Scan for the cell matching the given text and deliver its (X, Y) coordinate at center. 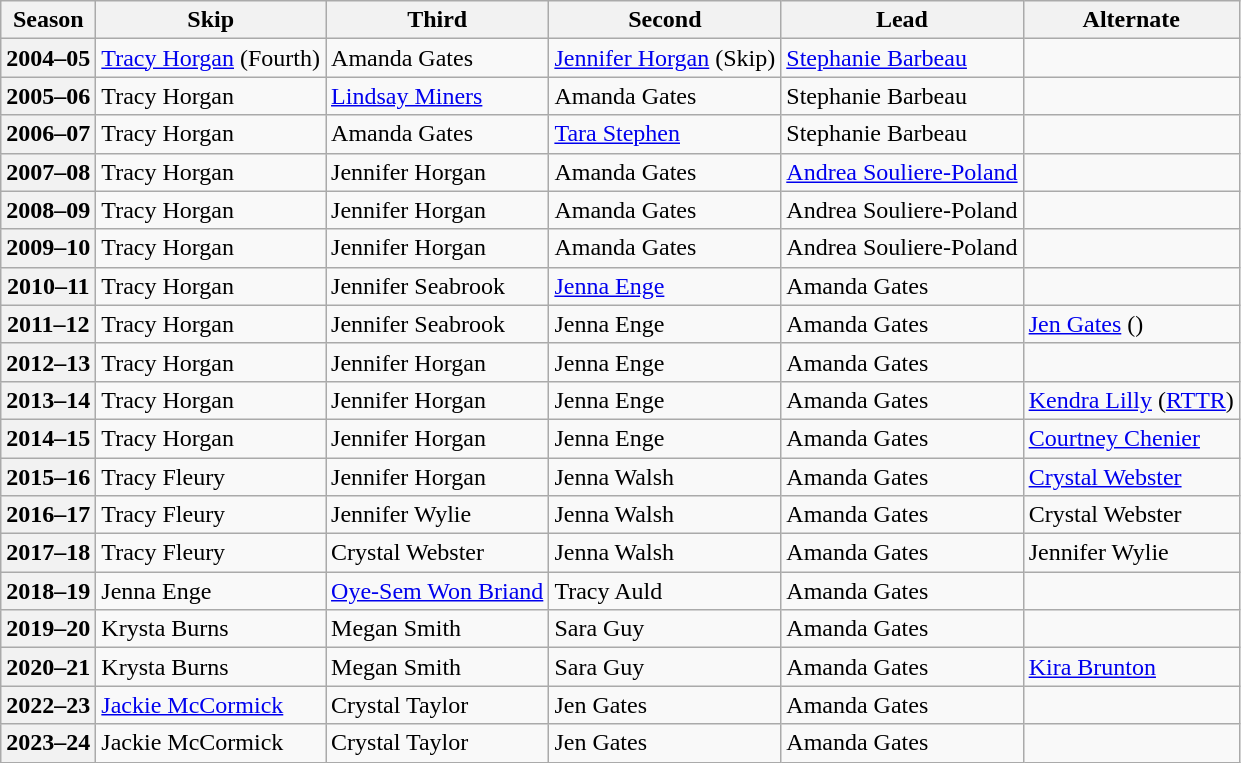
2022–23 (48, 705)
Tracy Auld (665, 591)
Jen Gates () (1131, 324)
2009–10 (48, 248)
Lindsay Miners (438, 96)
2015–16 (48, 477)
2011–12 (48, 324)
Jennifer Horgan (Skip) (665, 58)
Season (48, 20)
2019–20 (48, 629)
Oye-Sem Won Briand (438, 591)
2006–07 (48, 134)
Tara Stephen (665, 134)
2013–14 (48, 400)
Courtney Chenier (1131, 438)
Tracy Horgan (Fourth) (211, 58)
Second (665, 20)
2017–18 (48, 553)
2010–11 (48, 286)
Alternate (1131, 20)
2016–17 (48, 515)
Kendra Lilly (RTTR) (1131, 400)
2020–21 (48, 667)
2005–06 (48, 96)
2012–13 (48, 362)
2023–24 (48, 743)
Lead (902, 20)
2004–05 (48, 58)
Kira Brunton (1131, 667)
2014–15 (48, 438)
Third (438, 20)
2008–09 (48, 210)
2007–08 (48, 172)
Skip (211, 20)
2018–19 (48, 591)
